Extract the (x, y) coordinate from the center of the cell holding the provided text.  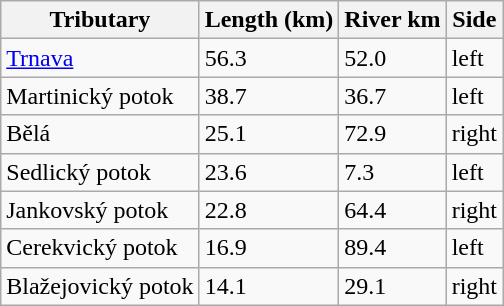
36.7 (392, 96)
64.4 (392, 210)
89.4 (392, 248)
Trnava (100, 58)
52.0 (392, 58)
Jankovský potok (100, 210)
Side (474, 20)
Bělá (100, 134)
25.1 (269, 134)
Length (km) (269, 20)
Blažejovický potok (100, 286)
29.1 (392, 286)
Cerekvický potok (100, 248)
River km (392, 20)
Martinický potok (100, 96)
23.6 (269, 172)
14.1 (269, 286)
72.9 (392, 134)
22.8 (269, 210)
56.3 (269, 58)
7.3 (392, 172)
16.9 (269, 248)
Tributary (100, 20)
Sedlický potok (100, 172)
38.7 (269, 96)
